Capture the cell that displays the provided text and extract its (X, Y) central coordinate. 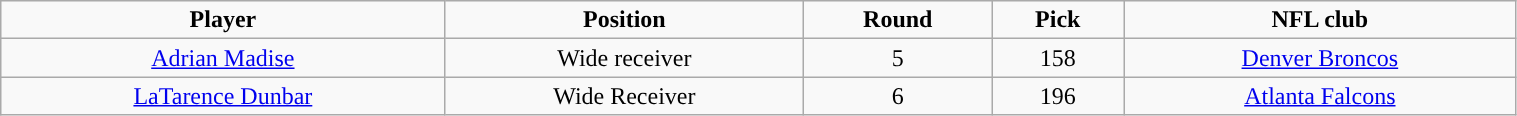
NFL club (1320, 20)
Player (223, 20)
Wide receiver (624, 58)
Atlanta Falcons (1320, 96)
LaTarence Dunbar (223, 96)
196 (1058, 96)
158 (1058, 58)
6 (898, 96)
Wide Receiver (624, 96)
Adrian Madise (223, 58)
5 (898, 58)
Position (624, 20)
Round (898, 20)
Pick (1058, 20)
Denver Broncos (1320, 58)
